Find where the given text appears and provide that cell's center as (x, y) coordinate. 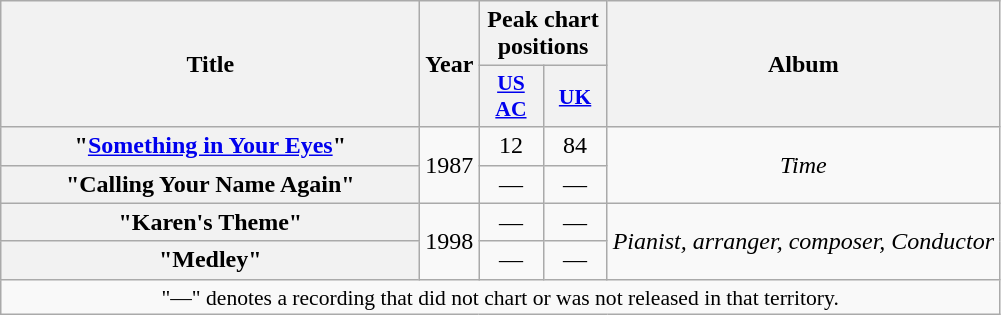
12 (511, 146)
Album (803, 64)
84 (575, 146)
1998 (450, 241)
"Karen's Theme" (210, 222)
"—" denotes a recording that did not chart or was not released in that territory. (500, 297)
US AC (511, 96)
"Medley" (210, 260)
Time (803, 165)
UK (575, 96)
1987 (450, 165)
Peak chart positions (543, 34)
Title (210, 64)
"Something in Your Eyes" (210, 146)
"Calling Your Name Again" (210, 184)
Pianist, arranger, composer, Conductor (803, 241)
Year (450, 64)
